Detect which cell encompasses the target text, then output its (x, y) center coordinate. 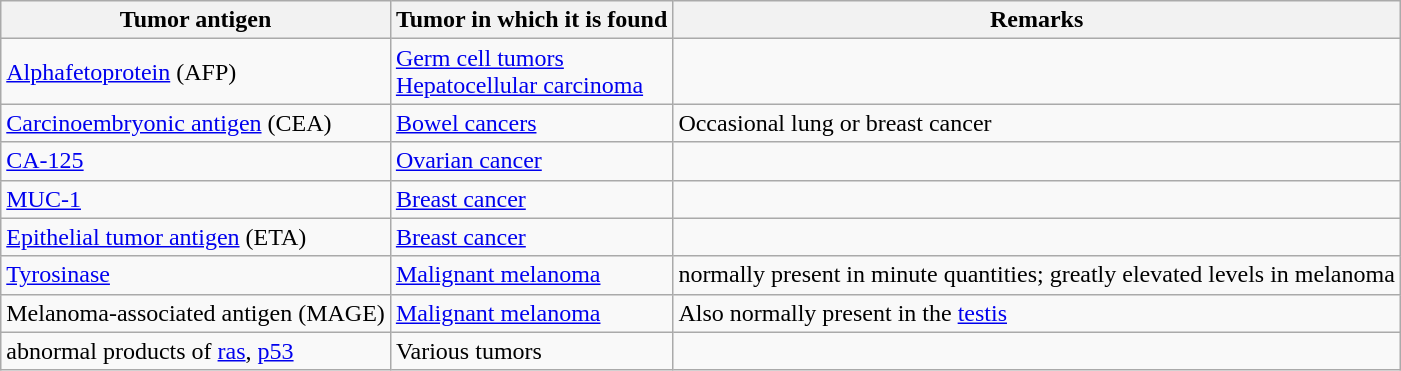
normally present in minute quantities; greatly elevated levels in melanoma (1037, 275)
Alphafetoprotein (AFP) (196, 72)
Melanoma-associated antigen (MAGE) (196, 313)
Carcinoembryonic antigen (CEA) (196, 123)
Tumor antigen (196, 20)
MUC-1 (196, 199)
Various tumors (531, 351)
abnormal products of ras, p53 (196, 351)
Ovarian cancer (531, 161)
Tumor in which it is found (531, 20)
Remarks (1037, 20)
CA-125 (196, 161)
Occasional lung or breast cancer (1037, 123)
Also normally present in the testis (1037, 313)
Epithelial tumor antigen (ETA) (196, 237)
Bowel cancers (531, 123)
Tyrosinase (196, 275)
Germ cell tumorsHepatocellular carcinoma (531, 72)
